Return [X, Y] of the center of cell containing provided text 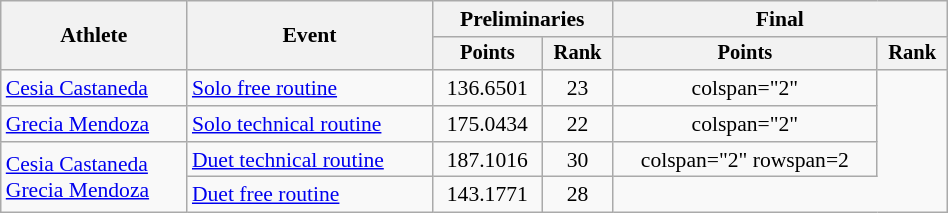
Solo technical routine [310, 124]
Cesia CastanedaGrecia Mendoza [94, 178]
Cesia Castaneda [94, 88]
Athlete [94, 36]
Final [780, 19]
Solo free routine [310, 88]
colspan="2" rowspan=2 [744, 160]
28 [578, 195]
143.1771 [488, 195]
175.0434 [488, 124]
22 [578, 124]
Duet free routine [310, 195]
Duet technical routine [310, 160]
187.1016 [488, 160]
23 [578, 88]
Event [310, 36]
136.6501 [488, 88]
Preliminaries [522, 19]
30 [578, 160]
Grecia Mendoza [94, 124]
